Locate the cell with the specified text and output its [X, Y] center coordinate. 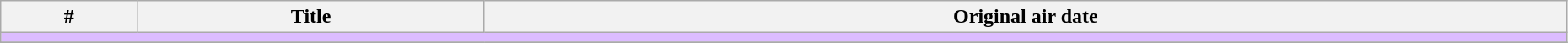
# [69, 17]
Title [311, 17]
Original air date [1026, 17]
